Return [x, y] of the center of cell containing provided text 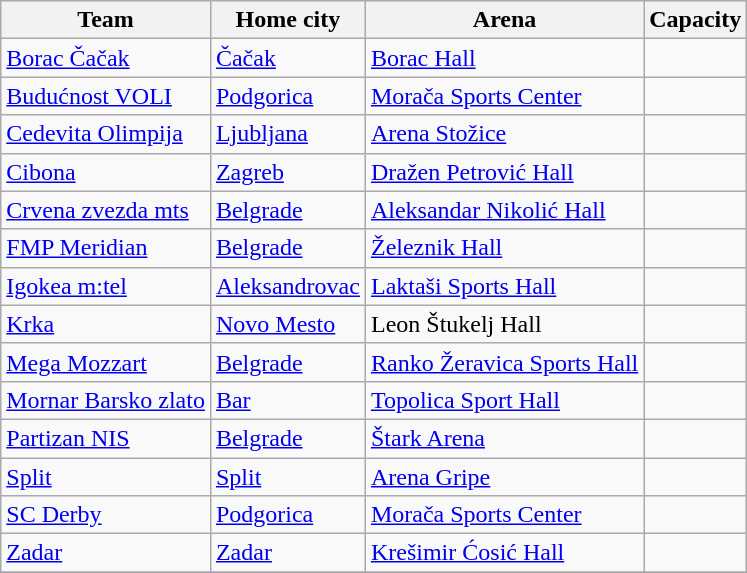
Cedevita Olimpija [106, 134]
Capacity [696, 20]
Štark Arena [504, 438]
Budućnost VOLI [106, 96]
Team [106, 20]
Borac Hall [504, 58]
Ljubljana [288, 134]
Aleksandrovac [288, 286]
Krka [106, 324]
Arena Stožice [504, 134]
Arena [504, 20]
Krešimir Ćosić Hall [504, 553]
Novo Mesto [288, 324]
Zagreb [288, 172]
Bar [288, 400]
Čačak [288, 58]
Topolica Sport Hall [504, 400]
Borac Čačak [106, 58]
Leon Štukelj Hall [504, 324]
Aleksandar Nikolić Hall [504, 210]
Partizan NIS [106, 438]
Arena Gripe [504, 477]
Dražen Petrović Hall [504, 172]
Igokea m:tel [106, 286]
FMP Meridian [106, 248]
Mornar Barsko zlato [106, 400]
Ranko Žeravica Sports Hall [504, 362]
Laktaši Sports Hall [504, 286]
Mega Mozzart [106, 362]
Home city [288, 20]
SC Derby [106, 515]
Železnik Hall [504, 248]
Cibona [106, 172]
Crvena zvezda mts [106, 210]
